Provide the [X, Y] coordinate of the cell's center where the given text is located.  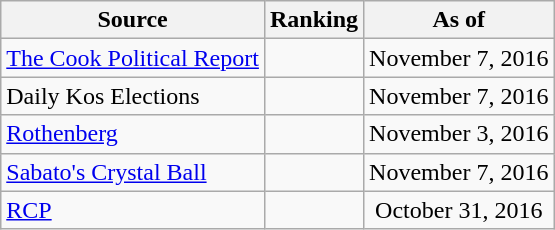
The Cook Political Report [133, 58]
Ranking [314, 20]
Daily Kos Elections [133, 96]
October 31, 2016 [459, 210]
Source [133, 20]
Rothenberg [133, 134]
Sabato's Crystal Ball [133, 172]
As of [459, 20]
November 3, 2016 [459, 134]
RCP [133, 210]
